Detect which cell encompasses the target text, then output its [x, y] center coordinate. 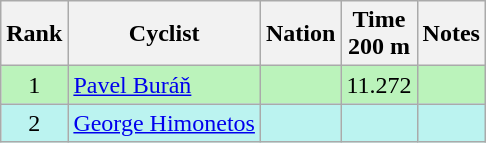
11.272 [379, 85]
George Himonetos [164, 123]
Pavel Buráň [164, 85]
Time200 m [379, 34]
1 [34, 85]
2 [34, 123]
Nation [300, 34]
Notes [451, 34]
Cyclist [164, 34]
Rank [34, 34]
